Determine the (x, y) coordinate at the center of the cell enclosing the given text.  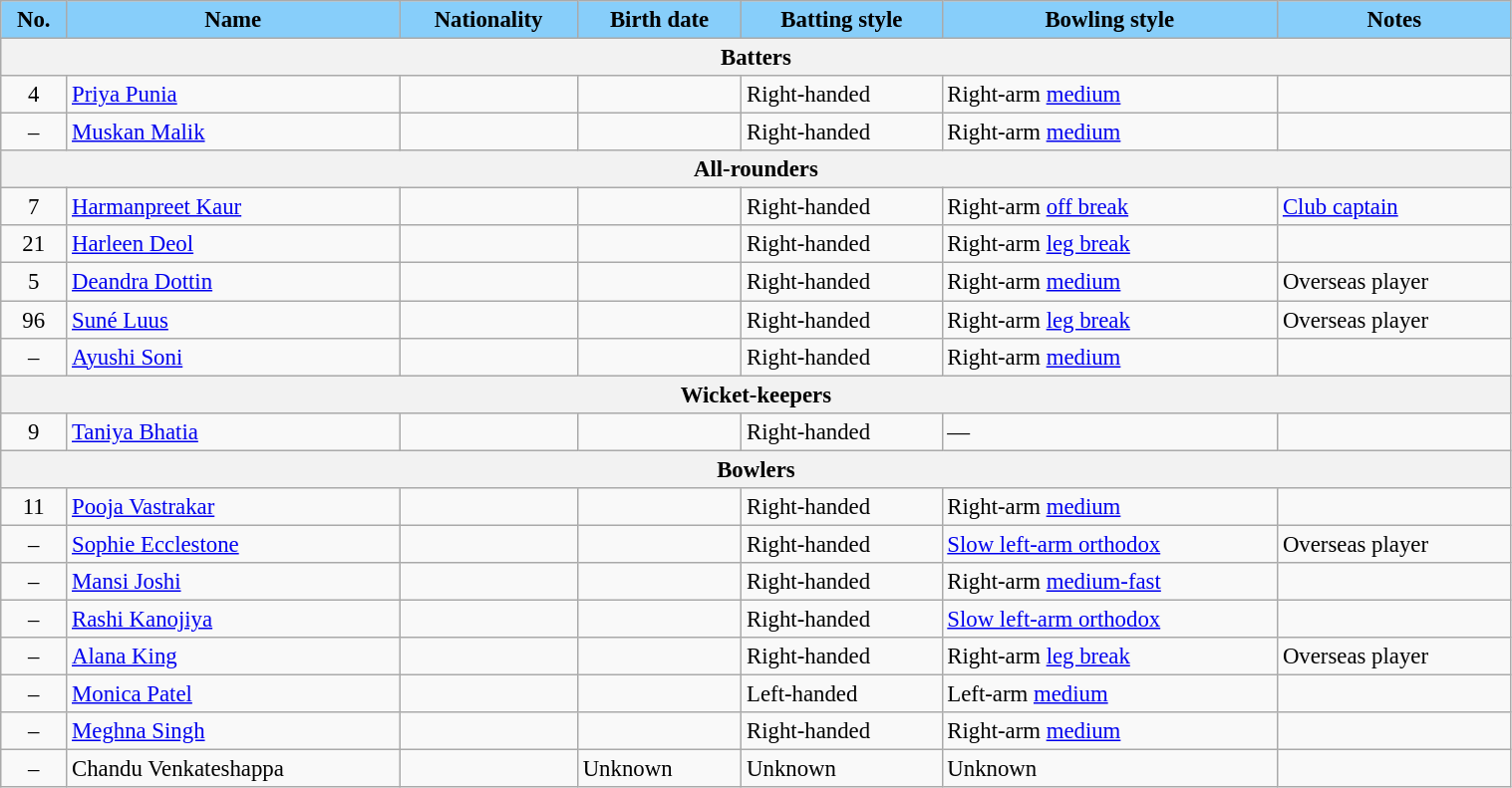
Chandu Venkateshappa (233, 769)
Sophie Ecclestone (233, 544)
Deandra Dottin (233, 282)
No. (34, 20)
Suné Luus (233, 320)
Notes (1394, 20)
Name (233, 20)
4 (34, 95)
Rashi Kanojiya (233, 619)
Bowlers (756, 469)
Batters (756, 58)
Wicket-keepers (756, 394)
Taniya Bhatia (233, 431)
All-rounders (756, 169)
Nationality (488, 20)
Alana King (233, 657)
Ayushi Soni (233, 357)
Club captain (1394, 207)
96 (34, 320)
Batting style (841, 20)
— (1110, 431)
11 (34, 507)
Pooja Vastrakar (233, 507)
Monica Patel (233, 694)
Right-arm medium-fast (1110, 582)
Meghna Singh (233, 731)
5 (34, 282)
Mansi Joshi (233, 582)
Bowling style (1110, 20)
Harmanpreet Kaur (233, 207)
Left-arm medium (1110, 694)
Right-arm off break (1110, 207)
Priya Punia (233, 95)
Harleen Deol (233, 244)
9 (34, 431)
21 (34, 244)
7 (34, 207)
Muskan Malik (233, 132)
Left-handed (841, 694)
Birth date (659, 20)
